From the cell containing the given text, extract its center point as [x, y] coordinate. 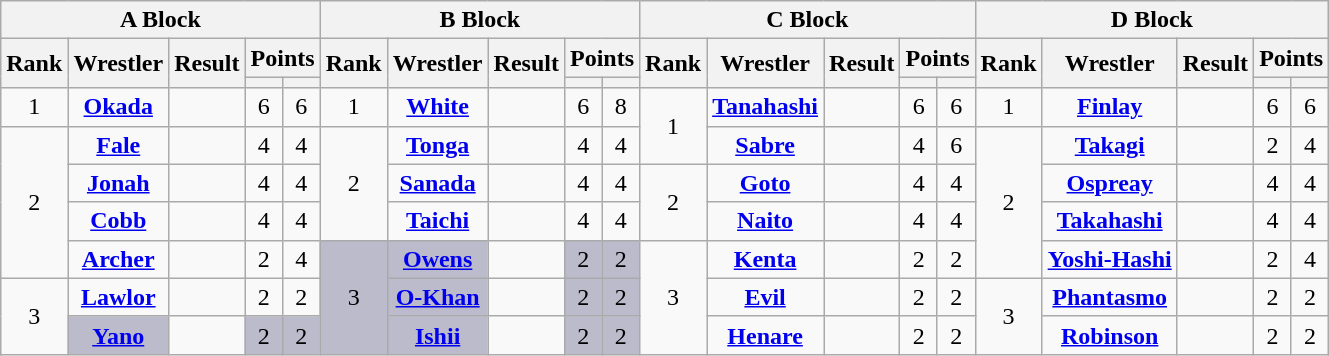
Yoshi-Hashi [1110, 259]
Fale [118, 145]
Sabre [766, 145]
Owens [438, 259]
Henare [766, 335]
B Block [480, 20]
Phantasmo [1110, 297]
Goto [766, 183]
Robinson [1110, 335]
O-Khan [438, 297]
Taichi [438, 221]
Takahashi [1110, 221]
Cobb [118, 221]
C Block [808, 20]
Finlay [1110, 107]
8 [621, 107]
Naito [766, 221]
Tanahashi [766, 107]
Jonah [118, 183]
Ospreay [1110, 183]
Archer [118, 259]
Evil [766, 297]
A Block [160, 20]
Tonga [438, 145]
Sanada [438, 183]
Okada [118, 107]
D Block [1152, 20]
Kenta [766, 259]
Takagi [1110, 145]
Lawlor [118, 297]
Ishii [438, 335]
Yano [118, 335]
White [438, 107]
